Provide the (x, y) coordinate of the cell's center where the given text is located.  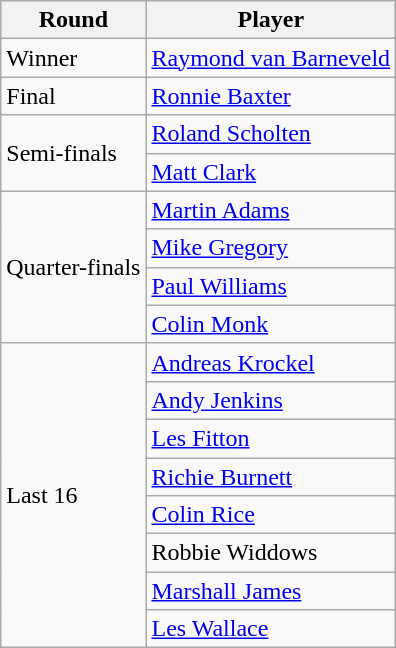
Paul Williams (271, 286)
Richie Burnett (271, 477)
Les Wallace (271, 629)
Marshall James (271, 591)
Colin Monk (271, 324)
Roland Scholten (271, 134)
Colin Rice (271, 515)
Raymond van Barneveld (271, 58)
Les Fitton (271, 438)
Player (271, 20)
Robbie Widdows (271, 553)
Round (74, 20)
Ronnie Baxter (271, 96)
Mike Gregory (271, 248)
Winner (74, 58)
Matt Clark (271, 172)
Semi-finals (74, 153)
Andreas Krockel (271, 362)
Quarter-finals (74, 267)
Andy Jenkins (271, 400)
Last 16 (74, 495)
Martin Adams (271, 210)
Final (74, 96)
